Capture the cell that displays the provided text and extract its (x, y) central coordinate. 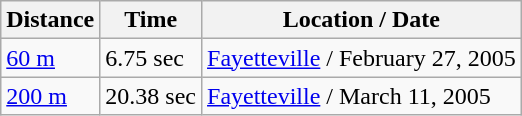
Distance (50, 20)
Fayetteville / March 11, 2005 (362, 96)
20.38 sec (151, 96)
60 m (50, 58)
6.75 sec (151, 58)
Fayetteville / February 27, 2005 (362, 58)
200 m (50, 96)
Location / Date (362, 20)
Time (151, 20)
